Identify which cell holds the provided text, then report its (x, y) central coordinate. 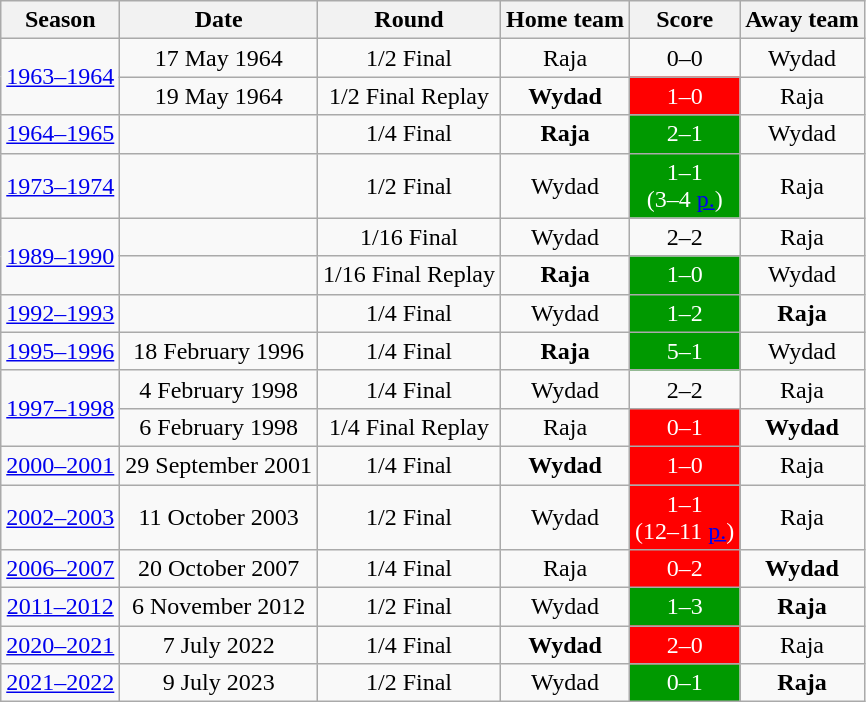
20 October 2007 (219, 569)
1992–1993 (60, 313)
1963–1964 (60, 77)
1964–1965 (60, 134)
1–1(12–11 p.) (685, 516)
Season (60, 20)
5–1 (685, 351)
Home team (566, 20)
2011–2012 (60, 607)
1–2 (685, 313)
Score (685, 20)
1–3 (685, 607)
6 November 2012 (219, 607)
11 October 2003 (219, 516)
2002–2003 (60, 516)
2006–2007 (60, 569)
29 September 2001 (219, 465)
18 February 1996 (219, 351)
1995–1996 (60, 351)
1989–1990 (60, 256)
Away team (802, 20)
1/16 Final (410, 237)
2020–2021 (60, 645)
Round (410, 20)
7 July 2022 (219, 645)
19 May 1964 (219, 96)
2021–2022 (60, 683)
0–0 (685, 58)
17 May 1964 (219, 58)
2–1 (685, 134)
1973–1974 (60, 186)
2–0 (685, 645)
Date (219, 20)
1–1(3–4 p.) (685, 186)
1/4 Final Replay (410, 427)
1/2 Final Replay (410, 96)
4 February 1998 (219, 389)
9 July 2023 (219, 683)
2000–2001 (60, 465)
0–2 (685, 569)
6 February 1998 (219, 427)
1997–1998 (60, 408)
1/16 Final Replay (410, 275)
